Output the [X, Y] coordinate of the center of the cell containing the given text.  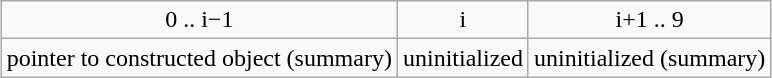
i [462, 20]
0 .. i−1 [199, 20]
uninitialized [462, 58]
i+1 .. 9 [649, 20]
pointer to constructed object (summary) [199, 58]
uninitialized (summary) [649, 58]
